From the cell containing the given text, extract its center point as (X, Y) coordinate. 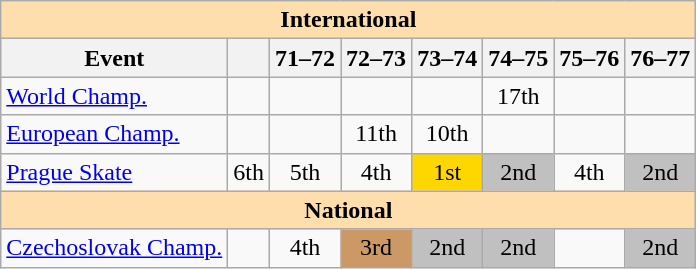
10th (448, 134)
World Champ. (114, 96)
Czechoslovak Champ. (114, 248)
5th (306, 172)
17th (518, 96)
11th (376, 134)
Prague Skate (114, 172)
National (348, 210)
72–73 (376, 58)
76–77 (660, 58)
Event (114, 58)
73–74 (448, 58)
3rd (376, 248)
1st (448, 172)
International (348, 20)
6th (249, 172)
European Champ. (114, 134)
71–72 (306, 58)
74–75 (518, 58)
75–76 (590, 58)
